Identify which cell holds the provided text, then report its (x, y) central coordinate. 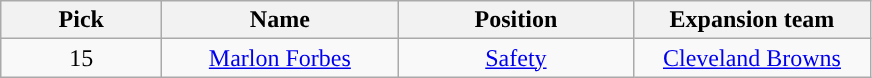
Marlon Forbes (280, 58)
Position (516, 20)
Expansion team (752, 20)
15 (82, 58)
Name (280, 20)
Cleveland Browns (752, 58)
Safety (516, 58)
Pick (82, 20)
